Capture the cell that displays the provided text and extract its [X, Y] central coordinate. 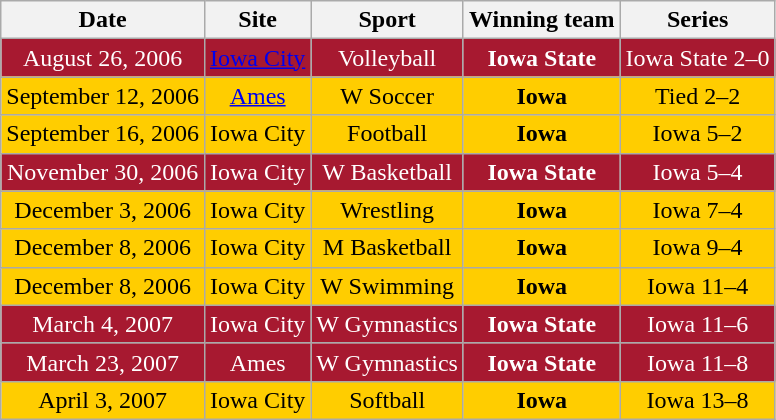
M Basketball [388, 248]
April 3, 2007 [103, 400]
Series [698, 20]
Iowa 5–2 [698, 134]
Iowa 13–8 [698, 400]
Site [257, 20]
December 3, 2006 [103, 210]
W Basketball [388, 172]
Date [103, 20]
September 12, 2006 [103, 96]
Iowa 11–8 [698, 362]
Iowa 9–4 [698, 248]
Iowa 11–6 [698, 324]
Iowa 11–4 [698, 286]
Iowa 7–4 [698, 210]
March 4, 2007 [103, 324]
W Soccer [388, 96]
Wrestling [388, 210]
Softball [388, 400]
September 16, 2006 [103, 134]
Winning team [542, 20]
Sport [388, 20]
March 23, 2007 [103, 362]
Iowa 5–4 [698, 172]
Volleyball [388, 58]
November 30, 2006 [103, 172]
W Swimming [388, 286]
Iowa State 2–0 [698, 58]
August 26, 2006 [103, 58]
Football [388, 134]
Tied 2–2 [698, 96]
